Find where the given text appears and provide that cell's center as [X, Y] coordinate. 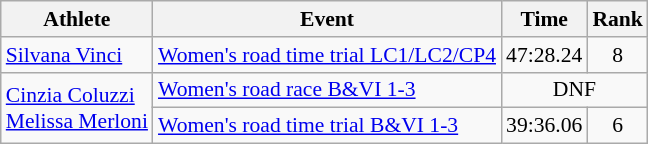
Cinzia Coluzzi Melissa Merloni [77, 108]
Event [327, 19]
Women's road time trial LC1/LC2/CP4 [327, 55]
Athlete [77, 19]
Time [544, 19]
8 [618, 55]
Women's road race B&VI 1-3 [327, 90]
DNF [574, 90]
Silvana Vinci [77, 55]
39:36.06 [544, 126]
Women's road time trial B&VI 1-3 [327, 126]
Rank [618, 19]
47:28.24 [544, 55]
6 [618, 126]
